Find where the given text appears and provide that cell's center as [X, Y] coordinate. 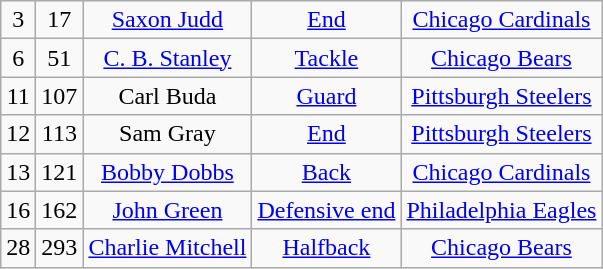
Sam Gray [168, 134]
Charlie Mitchell [168, 248]
Halfback [326, 248]
11 [18, 96]
Carl Buda [168, 96]
121 [60, 172]
Bobby Dobbs [168, 172]
Back [326, 172]
12 [18, 134]
John Green [168, 210]
28 [18, 248]
6 [18, 58]
51 [60, 58]
Defensive end [326, 210]
107 [60, 96]
Saxon Judd [168, 20]
13 [18, 172]
Guard [326, 96]
C. B. Stanley [168, 58]
16 [18, 210]
Philadelphia Eagles [502, 210]
293 [60, 248]
Tackle [326, 58]
113 [60, 134]
162 [60, 210]
17 [60, 20]
3 [18, 20]
